Pinpoint the cell where the given text exists, returning its (X, Y) midpoint coordinate. 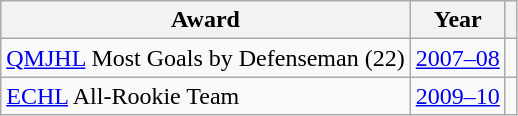
QMJHL Most Goals by Defenseman (22) (206, 58)
Award (206, 20)
2009–10 (458, 96)
ECHL All-Rookie Team (206, 96)
Year (458, 20)
2007–08 (458, 58)
